Extract the [X, Y] coordinate from the center of the cell holding the provided text.  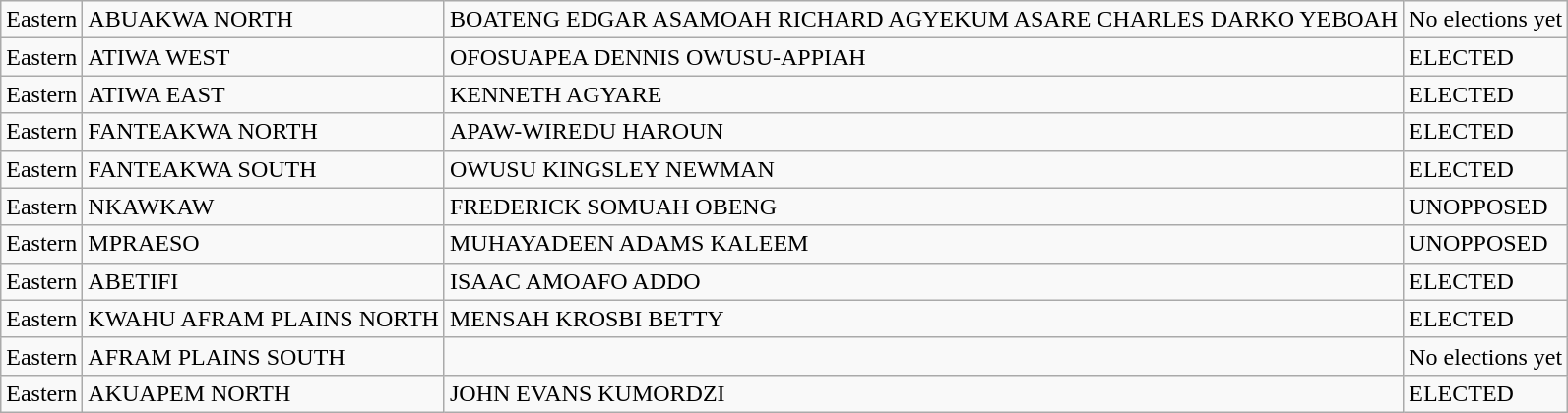
NKAWKAW [264, 206]
OWUSU KINGSLEY NEWMAN [923, 169]
AFRAM PLAINS SOUTH [264, 356]
MUHAYADEEN ADAMS KALEEM [923, 244]
FANTEAKWA NORTH [264, 132]
ABETIFI [264, 281]
MPRAESO [264, 244]
BOATENG EDGAR ASAMOAH RICHARD AGYEKUM ASARE CHARLES DARKO YEBOAH [923, 20]
JOHN EVANS KUMORDZI [923, 393]
ATIWA WEST [264, 57]
APAW-WIREDU HAROUN [923, 132]
OFOSUAPEA DENNIS OWUSU-APPIAH [923, 57]
AKUAPEM NORTH [264, 393]
KENNETH AGYARE [923, 94]
ABUAKWA NORTH [264, 20]
MENSAH KROSBI BETTY [923, 319]
ATIWA EAST [264, 94]
KWAHU AFRAM PLAINS NORTH [264, 319]
ISAAC AMOAFO ADDO [923, 281]
FANTEAKWA SOUTH [264, 169]
FREDERICK SOMUAH OBENG [923, 206]
